Provide the (x, y) coordinate of the cell's center where the given text is located.  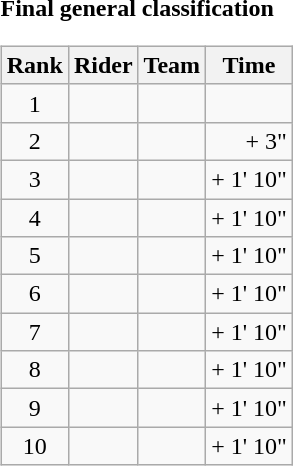
10 (34, 446)
1 (34, 103)
7 (34, 332)
Rank (34, 65)
Team (172, 65)
Time (250, 65)
+ 3" (250, 141)
4 (34, 217)
3 (34, 179)
2 (34, 141)
5 (34, 256)
Rider (103, 65)
6 (34, 294)
9 (34, 408)
8 (34, 370)
